Locate the cell with the specified text and output its [x, y] center coordinate. 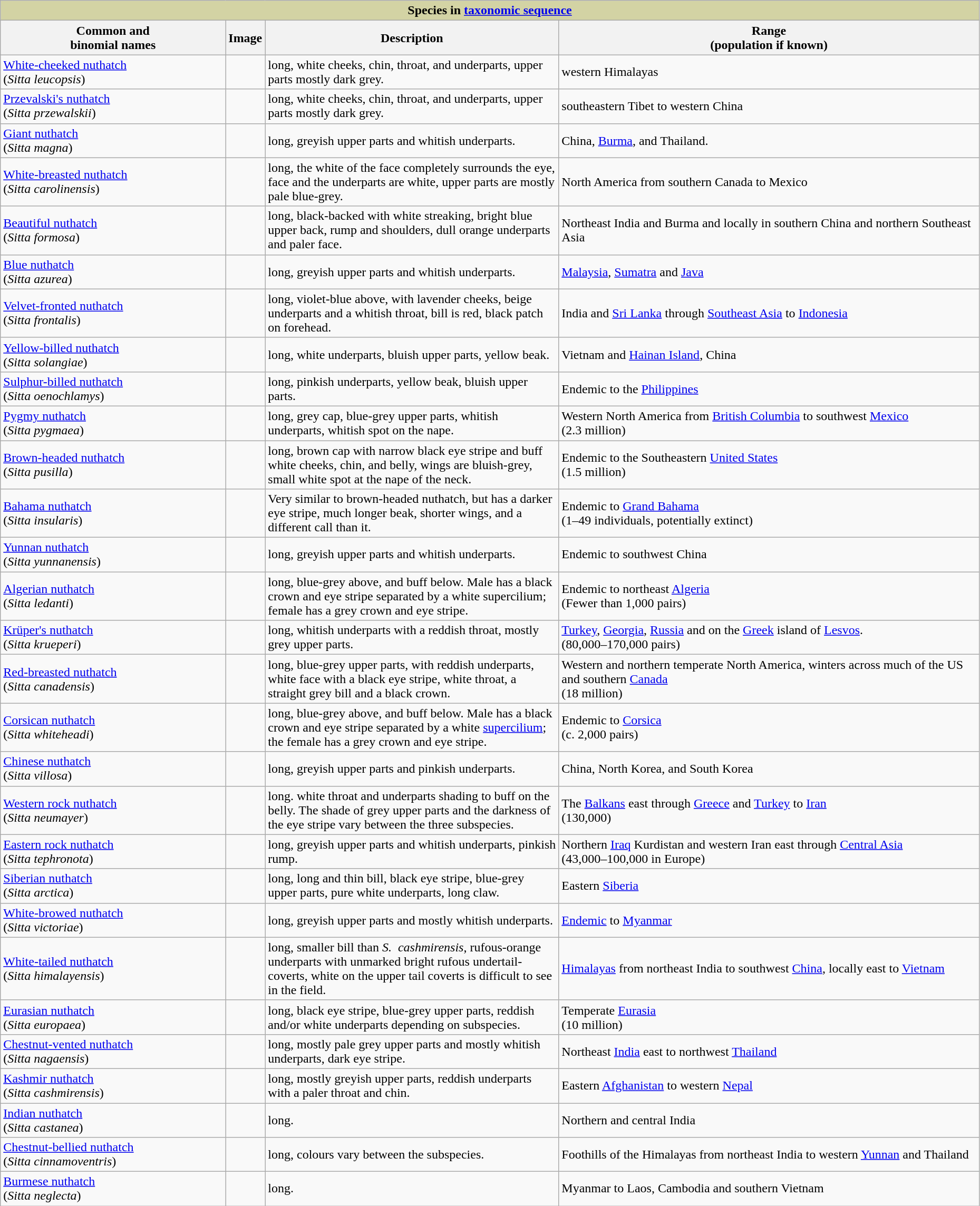
Temperate Eurasia(10 million) [769, 1017]
Northeast India and Burma and locally in southern China and northern Southeast Asia [769, 230]
long, colours vary between the subspecies. [412, 1154]
Species in taxonomic sequence [490, 11]
Burmese nuthatch(Sitta neglecta) [113, 1189]
Indian nuthatch(Sitta castanea) [113, 1120]
Western North America from British Columbia to southwest Mexico(2.3 million) [769, 423]
Endemic to southwest China [769, 555]
Range (population if known) [769, 38]
Krüper's nuthatch(Sitta krueperi) [113, 638]
Image [246, 38]
Endemic to northeast Algeria(Fewer than 1,000 pairs) [769, 596]
Endemic to Myanmar [769, 920]
White-cheeked nuthatch(Sitta leucopsis) [113, 72]
Przevalski's nuthatch(Sitta przewalskii) [113, 106]
Yellow-billed nuthatch(Sitta solangiae) [113, 354]
The Balkans east through Greece and Turkey to Iran(130,000) [769, 810]
Endemic to Grand Bahama(1–49 individuals, potentially extinct) [769, 513]
India and Sri Lanka through Southeast Asia to Indonesia [769, 313]
Eastern rock nuthatch(Sitta tephronota) [113, 852]
Eastern Afghanistan to western Nepal [769, 1086]
long, pinkish underparts, yellow beak, bluish upper parts. [412, 389]
Endemic to Corsica(c. 2,000 pairs) [769, 727]
Red-breasted nuthatch(Sitta canadensis) [113, 679]
southeastern Tibet to western China [769, 106]
long, grey cap, blue-grey upper parts, whitish underparts, whitish spot on the nape. [412, 423]
Western rock nuthatch(Sitta neumayer) [113, 810]
Corsican nuthatch(Sitta whiteheadi) [113, 727]
White-breasted nuthatch(Sitta carolinensis) [113, 182]
western Himalayas [769, 72]
long, long and thin bill, black eye stripe, blue-grey upper parts, pure white underparts, long claw. [412, 886]
Western and northern temperate North America, winters across much of the US and southern Canada(18 million) [769, 679]
North America from southern Canada to Mexico [769, 182]
Turkey, Georgia, Russia and on the Greek island of Lesvos.(80,000–170,000 pairs) [769, 638]
Chinese nuthatch(Sitta villosa) [113, 769]
Blue nuthatch(Sitta azurea) [113, 272]
long, brown cap with narrow black eye stripe and buff white cheeks, chin, and belly, wings are bluish-grey, small white spot at the nape of the neck. [412, 465]
Malaysia, Sumatra and Java [769, 272]
China, Burma, and Thailand. [769, 140]
Yunnan nuthatch(Sitta yunnanensis) [113, 555]
long, whitish underparts with a reddish throat, mostly grey upper parts. [412, 638]
Sulphur-billed nuthatch(Sitta oenochlamys) [113, 389]
Northern and central India [769, 1120]
Bahama nuthatch(Sitta insularis) [113, 513]
Northeast India east to northwest Thailand [769, 1051]
Siberian nuthatch(Sitta arctica) [113, 886]
long, mostly greyish upper parts, reddish underparts with a paler throat and chin. [412, 1086]
Northern Iraq Kurdistan and western Iran east through Central Asia(43,000–100,000 in Europe) [769, 852]
Beautiful nuthatch(Sitta formosa) [113, 230]
long, white underparts, bluish upper parts, yellow beak. [412, 354]
long, black-backed with white streaking, bright blue upper back, rump and shoulders, dull orange underparts and paler face. [412, 230]
Endemic to the Philippines [769, 389]
long, greyish upper parts and mostly whitish underparts. [412, 920]
Eastern Siberia [769, 886]
Brown-headed nuthatch(Sitta pusilla) [113, 465]
China, North Korea, and South Korea [769, 769]
White-browed nuthatch(Sitta victoriae) [113, 920]
long, greyish upper parts and pinkish underparts. [412, 769]
Algerian nuthatch(Sitta ledanti) [113, 596]
long, the white of the face completely surrounds the eye, face and the underparts are white, upper parts are mostly pale blue-grey. [412, 182]
Chestnut-bellied nuthatch(Sitta cinnamoventris) [113, 1154]
Velvet-fronted nuthatch(Sitta frontalis) [113, 313]
Foothills of the Himalayas from northeast India to western Yunnan and Thailand [769, 1154]
White-tailed nuthatch(Sitta himalayensis) [113, 969]
long, violet-blue above, with lavender cheeks, beige underparts and a whitish throat, bill is red, black patch on forehead. [412, 313]
Himalayas from northeast India to southwest China, locally east to Vietnam [769, 969]
Very similar to brown-headed nuthatch, but has a darker eye stripe, much longer beak, shorter wings, and a different call than it. [412, 513]
Pygmy nuthatch(Sitta pygmaea) [113, 423]
Description [412, 38]
Giant nuthatch(Sitta magna) [113, 140]
Kashmir nuthatch(Sitta cashmirensis) [113, 1086]
Common andbinomial names [113, 38]
long, mostly pale grey upper parts and mostly whitish underparts, dark eye stripe. [412, 1051]
Eurasian nuthatch(Sitta europaea) [113, 1017]
long, greyish upper parts and whitish underparts, pinkish rump. [412, 852]
long, black eye stripe, blue-grey upper parts, reddish and/or white underparts depending on subspecies. [412, 1017]
Myanmar to Laos, Cambodia and southern Vietnam [769, 1189]
Endemic to the Southeastern United States(1.5 million) [769, 465]
long, blue-grey upper parts, with reddish underparts, white face with a black eye stripe, white throat, a straight grey bill and a black crown. [412, 679]
Chestnut-vented nuthatch(Sitta nagaensis) [113, 1051]
Vietnam and Hainan Island, China [769, 354]
